Pinpoint the cell where the given text exists, returning its [x, y] midpoint coordinate. 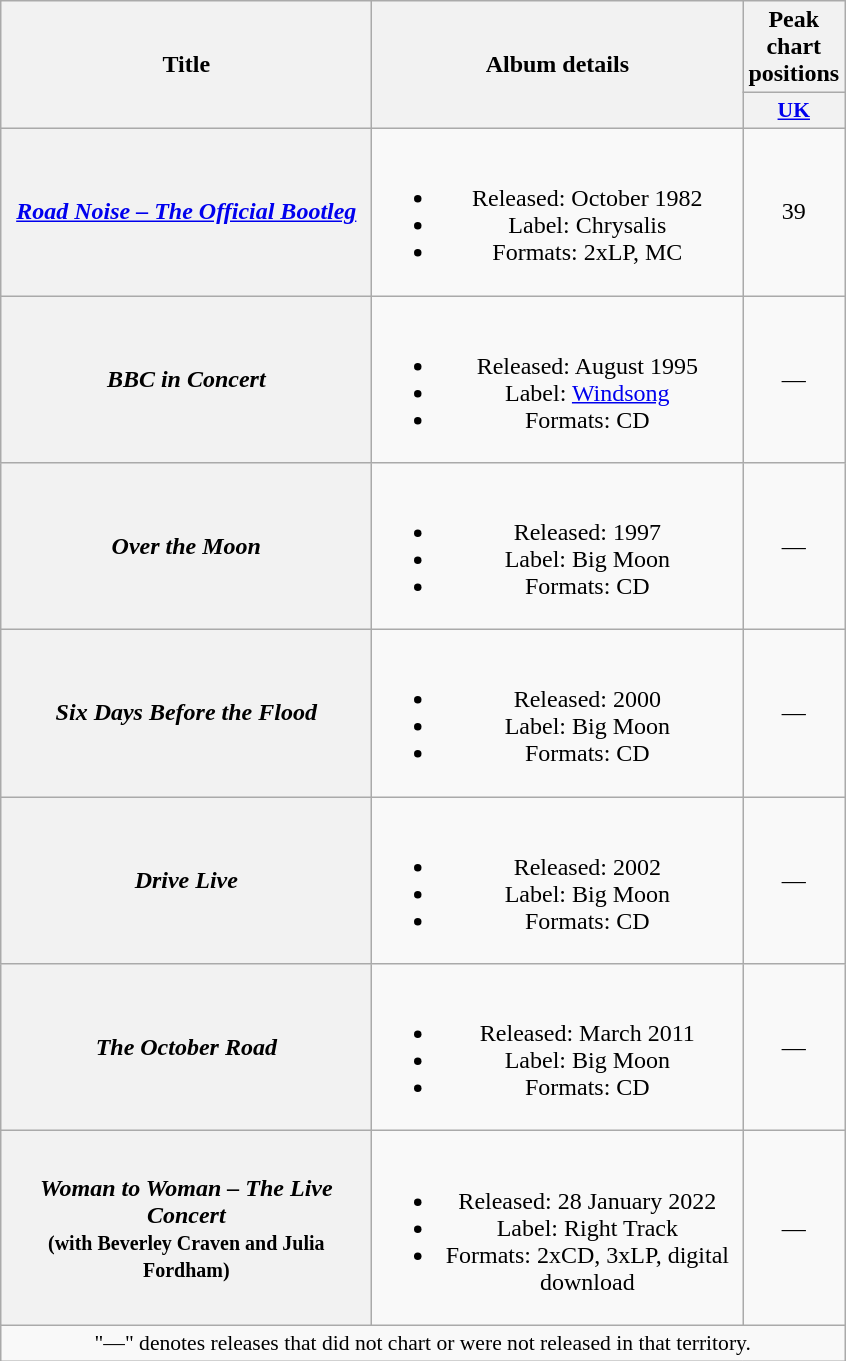
"—" denotes releases that did not chart or were not released in that territory. [423, 1343]
Album details [558, 65]
39 [794, 212]
Released: October 1982Label: ChrysalisFormats: 2xLP, MC [558, 212]
Released: 2000Label: Big MoonFormats: CD [558, 714]
Over the Moon [186, 546]
Six Days Before the Flood [186, 714]
UK [794, 111]
BBC in Concert [186, 380]
Peak chart positions [794, 47]
Released: March 2011Label: Big MoonFormats: CD [558, 1048]
Woman to Woman – The Live Concert(with Beverley Craven and Julia Fordham) [186, 1228]
Released: 2002Label: Big MoonFormats: CD [558, 880]
The October Road [186, 1048]
Released: 28 January 2022Label: Right TrackFormats: 2xCD, 3xLP, digital download [558, 1228]
Title [186, 65]
Road Noise – The Official Bootleg [186, 212]
Released: 1997Label: Big MoonFormats: CD [558, 546]
Drive Live [186, 880]
Released: August 1995Label: WindsongFormats: CD [558, 380]
